Determine the (x, y) coordinate at the center of the cell enclosing the given text.  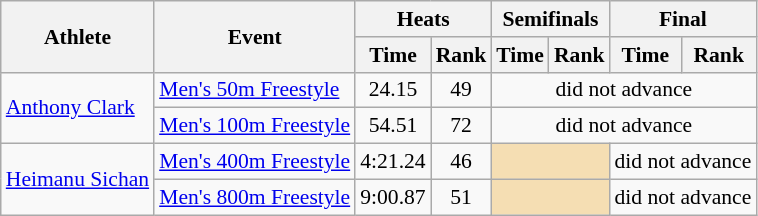
72 (462, 126)
Men's 800m Freestyle (254, 197)
Men's 50m Freestyle (254, 90)
Anthony Clark (78, 108)
46 (462, 162)
49 (462, 90)
Men's 100m Freestyle (254, 126)
Heimanu Sichan (78, 180)
9:00.87 (392, 197)
24.15 (392, 90)
51 (462, 197)
Heats (423, 19)
Athlete (78, 36)
Final (682, 19)
Event (254, 36)
Men's 400m Freestyle (254, 162)
Semifinals (550, 19)
4:21.24 (392, 162)
54.51 (392, 126)
